Determine the [X, Y] coordinate at the center of the cell enclosing the given text.  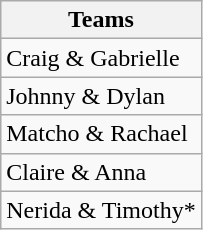
Nerida & Timothy* [101, 210]
Claire & Anna [101, 172]
Johnny & Dylan [101, 96]
Craig & Gabrielle [101, 58]
Teams [101, 20]
Matcho & Rachael [101, 134]
